Extract the [X, Y] coordinate from the center of the cell holding the provided text.  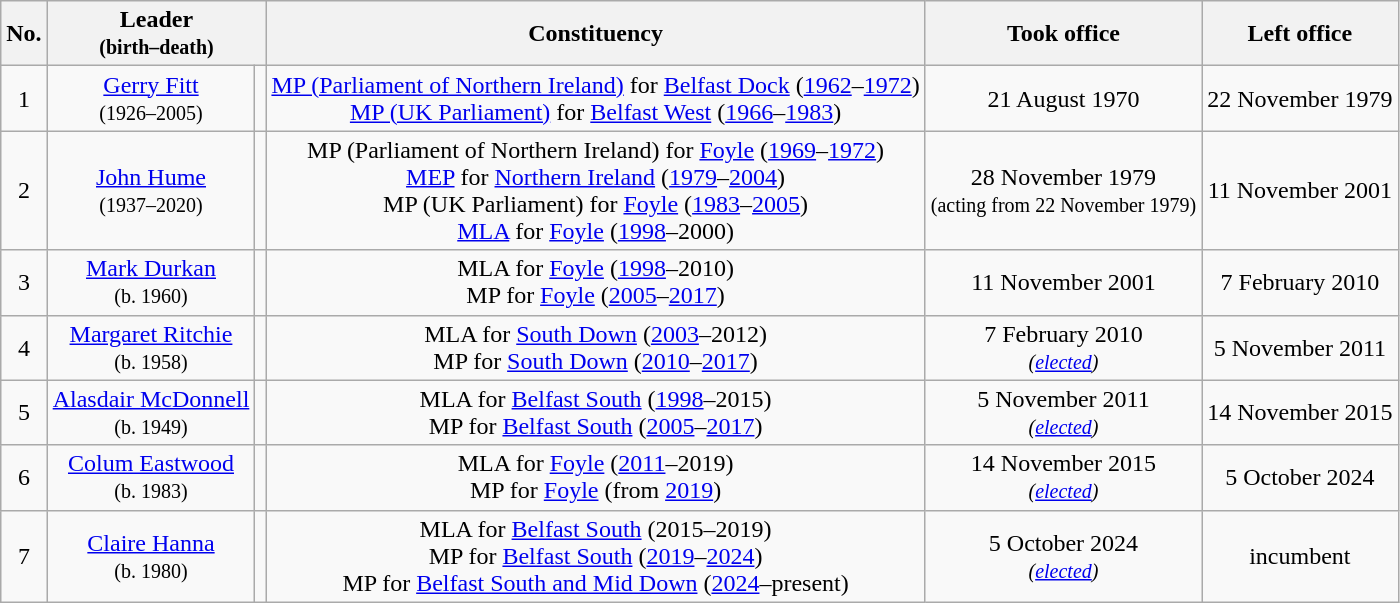
14 November 2015 [1300, 412]
Leader(birth–death) [156, 34]
Mark Durkan(b. 1960) [151, 282]
incumbent [1300, 556]
MLA for Belfast South (1998–2015)MP for Belfast South (2005–2017) [596, 412]
7 February 2010 [1300, 282]
Left office [1300, 34]
7 February 2010(elected) [1063, 348]
6 [24, 478]
28 November 1979(acting from 22 November 1979) [1063, 190]
Gerry Fitt(1926–2005) [151, 98]
21 August 1970 [1063, 98]
5 October 2024 [1300, 478]
Constituency [596, 34]
Claire Hanna(b. 1980) [151, 556]
7 [24, 556]
14 November 2015(elected) [1063, 478]
MLA for South Down (2003–2012)MP for South Down (2010–2017) [596, 348]
4 [24, 348]
22 November 1979 [1300, 98]
3 [24, 282]
5 November 2011(elected) [1063, 412]
John Hume(1937–2020) [151, 190]
MLA for Belfast South (2015–2019)MP for Belfast South (2019–2024)MP for Belfast South and Mid Down (2024–present) [596, 556]
2 [24, 190]
Took office [1063, 34]
MLA for Foyle (2011–2019)MP for Foyle (from 2019) [596, 478]
MLA for Foyle (1998–2010)MP for Foyle (2005–2017) [596, 282]
5 October 2024(elected) [1063, 556]
5 [24, 412]
5 November 2011 [1300, 348]
1 [24, 98]
No. [24, 34]
Margaret Ritchie(b. 1958) [151, 348]
Alasdair McDonnell(b. 1949) [151, 412]
Colum Eastwood(b. 1983) [151, 478]
MP (Parliament of Northern Ireland) for Belfast Dock (1962–1972)MP (UK Parliament) for Belfast West (1966–1983) [596, 98]
